Identify which cell holds the provided text, then report its (x, y) central coordinate. 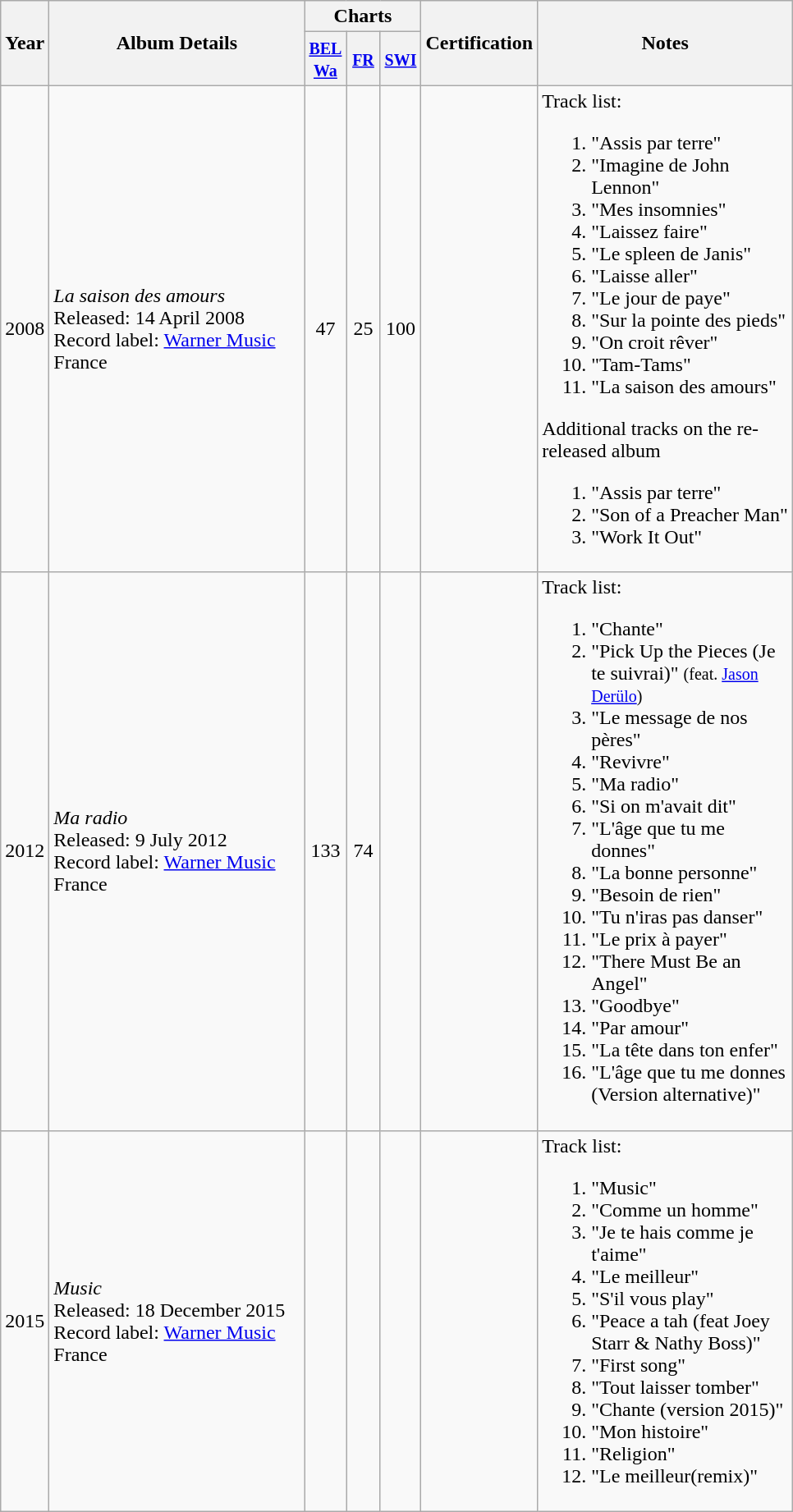
La saison des amours Released: 14 April 2008 Record label: Warner Music France (177, 328)
100 (401, 328)
2012 (25, 851)
2008 (25, 328)
Year (25, 43)
2015 (25, 1321)
FR (363, 59)
Notes (665, 43)
Music Released: 18 December 2015 Record label: Warner Music France (177, 1321)
25 (363, 328)
47 (325, 328)
SWI (401, 59)
Certification (479, 43)
BEL Wa (325, 59)
Ma radio Released: 9 July 2012 Record label: Warner Music France (177, 851)
74 (363, 851)
Album Details (177, 43)
133 (325, 851)
Charts (363, 16)
